Find where the given text appears and provide that cell's center as [X, Y] coordinate. 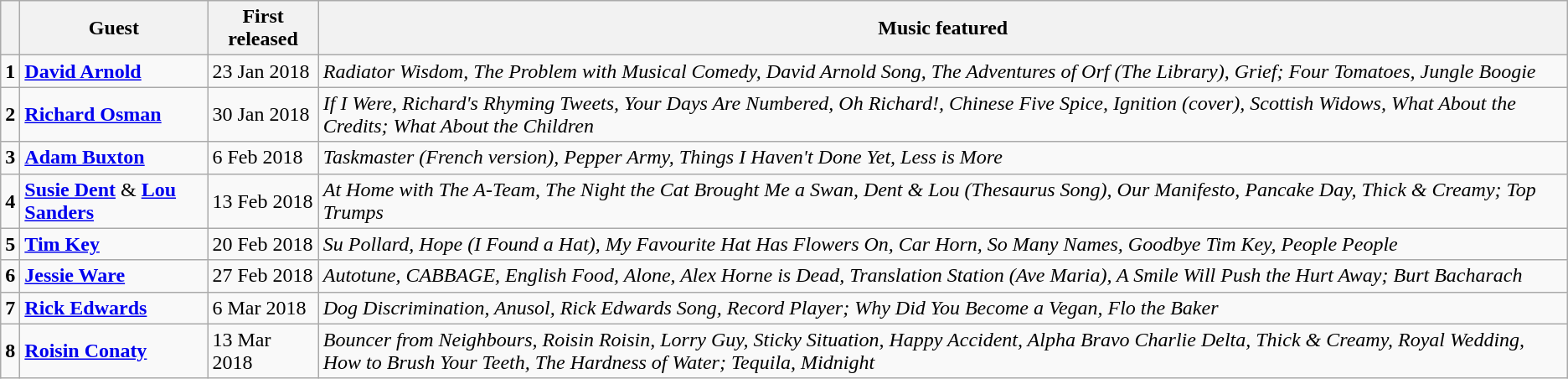
At Home with The A-Team, The Night the Cat Brought Me a Swan, Dent & Lou (Thesaurus Song), Our Manifesto, Pancake Day, Thick & Creamy; Top Trumps [943, 201]
7 [10, 308]
5 [10, 244]
Jessie Ware [114, 276]
6 Feb 2018 [263, 158]
Susie Dent & Lou Sanders [114, 201]
Roisin Conaty [114, 350]
Music featured [943, 29]
Radiator Wisdom, The Problem with Musical Comedy, David Arnold Song, The Adventures of Orf (The Library), Grief; Four Tomatoes, Jungle Boogie [943, 71]
27 Feb 2018 [263, 276]
8 [10, 350]
Autotune, CABBAGE, English Food, Alone, Alex Horne is Dead, Translation Station (Ave Maria), A Smile Will Push the Hurt Away; Burt Bacharach [943, 276]
13 Feb 2018 [263, 201]
4 [10, 201]
Guest [114, 29]
3 [10, 158]
Taskmaster (French version), Pepper Army, Things I Haven't Done Yet, Less is More [943, 158]
23 Jan 2018 [263, 71]
13 Mar 2018 [263, 350]
Su Pollard, Hope (I Found a Hat), My Favourite Hat Has Flowers On, Car Horn, So Many Names, Goodbye Tim Key, People People [943, 244]
Rick Edwards [114, 308]
1 [10, 71]
20 Feb 2018 [263, 244]
6 [10, 276]
6 Mar 2018 [263, 308]
David Arnold [114, 71]
2 [10, 114]
First released [263, 29]
Adam Buxton [114, 158]
Tim Key [114, 244]
30 Jan 2018 [263, 114]
Richard Osman [114, 114]
Dog Discrimination, Anusol, Rick Edwards Song, Record Player; Why Did You Become a Vegan, Flo the Baker [943, 308]
